From the cell containing the given text, extract its center point as (X, Y) coordinate. 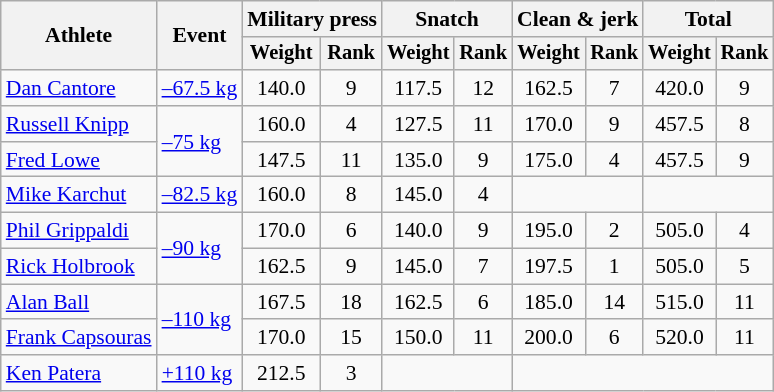
195.0 (548, 231)
1 (614, 267)
Snatch (447, 19)
Ken Patera (79, 373)
197.5 (548, 267)
12 (483, 88)
+110 kg (200, 373)
Alan Ball (79, 302)
147.5 (281, 160)
Russell Knipp (79, 124)
212.5 (281, 373)
–110 kg (200, 320)
420.0 (679, 88)
200.0 (548, 338)
3 (351, 373)
Mike Karchut (79, 195)
2 (614, 231)
185.0 (548, 302)
Total (708, 19)
Dan Cantore (79, 88)
117.5 (418, 88)
5 (745, 267)
–75 kg (200, 142)
Fred Lowe (79, 160)
150.0 (418, 338)
Military press (312, 19)
Phil Grippaldi (79, 231)
127.5 (418, 124)
–82.5 kg (200, 195)
Clean & jerk (578, 19)
515.0 (679, 302)
15 (351, 338)
520.0 (679, 338)
Rick Holbrook (79, 267)
135.0 (418, 160)
167.5 (281, 302)
175.0 (548, 160)
Athlete (79, 36)
–90 kg (200, 248)
18 (351, 302)
–67.5 kg (200, 88)
Event (200, 36)
Frank Capsouras (79, 338)
14 (614, 302)
